For the text-containing cell, return its midpoint in (x, y) coordinate format. 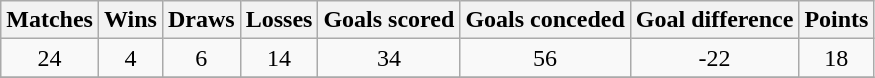
18 (836, 58)
-22 (714, 58)
Draws (201, 20)
24 (50, 58)
Points (836, 20)
Wins (130, 20)
Losses (279, 20)
Goals conceded (545, 20)
6 (201, 58)
14 (279, 58)
Goal difference (714, 20)
34 (389, 58)
Matches (50, 20)
Goals scored (389, 20)
4 (130, 58)
56 (545, 58)
